Output the [x, y] coordinate of the center of the cell containing the given text.  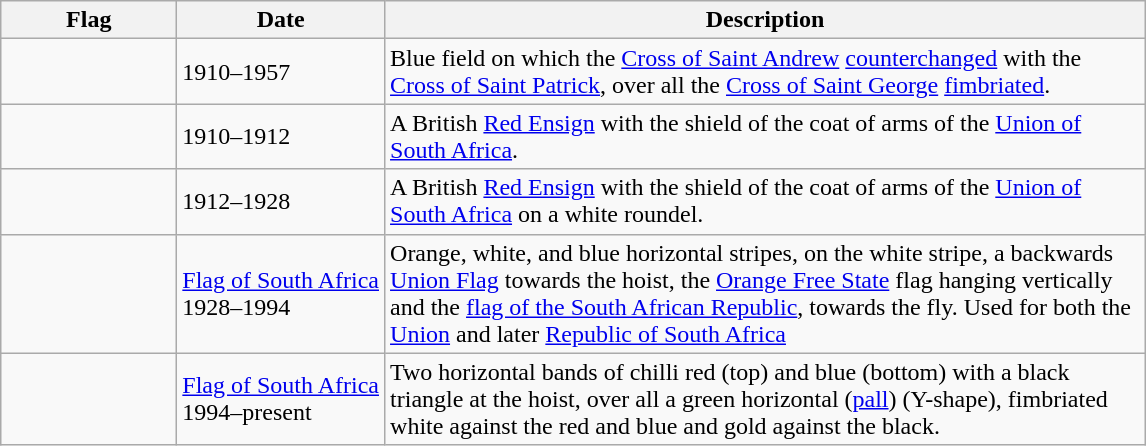
Flag [89, 20]
1912–1928 [281, 202]
A British Red Ensign with the shield of the coat of arms of the Union of South Africa on a white roundel. [766, 202]
Date [281, 20]
1910–1957 [281, 72]
Blue field on which the Cross of Saint Andrew counterchanged with the Cross of Saint Patrick, over all the Cross of Saint George fimbriated. [766, 72]
Description [766, 20]
A British Red Ensign with the shield of the coat of arms of the Union of South Africa. [766, 136]
Flag of South Africa1928–1994 [281, 294]
Flag of South Africa1994–present [281, 399]
1910–1912 [281, 136]
